Capture the cell that displays the provided text and extract its [x, y] central coordinate. 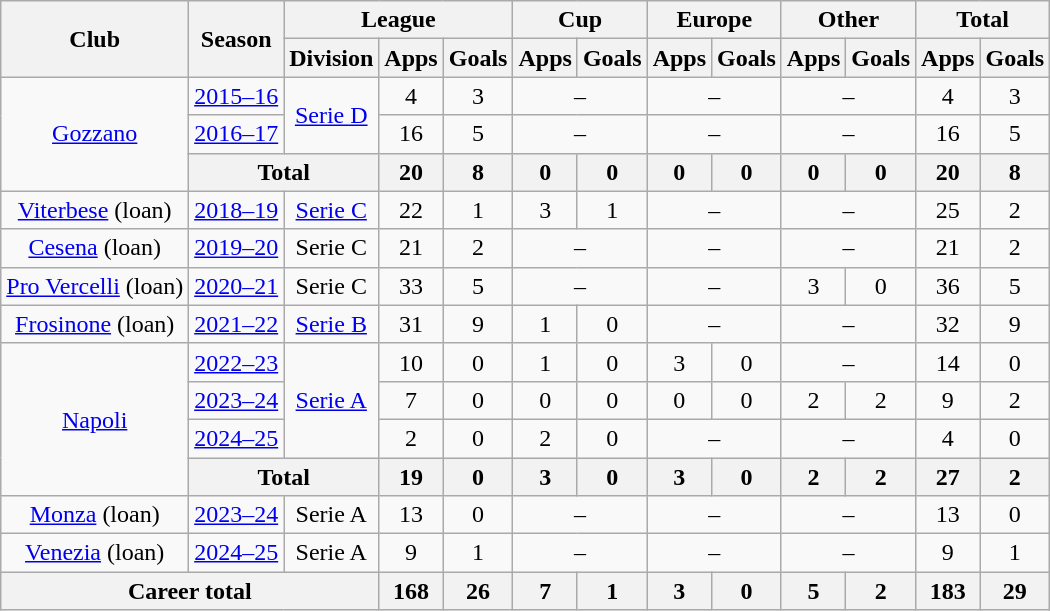
Napoli [95, 419]
Serie B [332, 324]
27 [948, 477]
Career total [190, 591]
Gozzano [95, 134]
Viterbese (loan) [95, 210]
19 [411, 477]
10 [411, 362]
Frosinone (loan) [95, 324]
Serie D [332, 115]
Other [848, 20]
25 [948, 210]
26 [478, 591]
Division [332, 58]
Pro Vercelli (loan) [95, 286]
33 [411, 286]
183 [948, 591]
168 [411, 591]
2020–21 [236, 286]
2016–17 [236, 134]
League [398, 20]
29 [1015, 591]
2022–23 [236, 362]
31 [411, 324]
Cesena (loan) [95, 248]
Venezia (loan) [95, 553]
14 [948, 362]
22 [411, 210]
2019–20 [236, 248]
2015–16 [236, 96]
Monza (loan) [95, 515]
Cup [580, 20]
36 [948, 286]
2021–22 [236, 324]
2018–19 [236, 210]
Season [236, 39]
32 [948, 324]
Europe [714, 20]
Club [95, 39]
